For the text-containing cell, return its midpoint in [x, y] coordinate format. 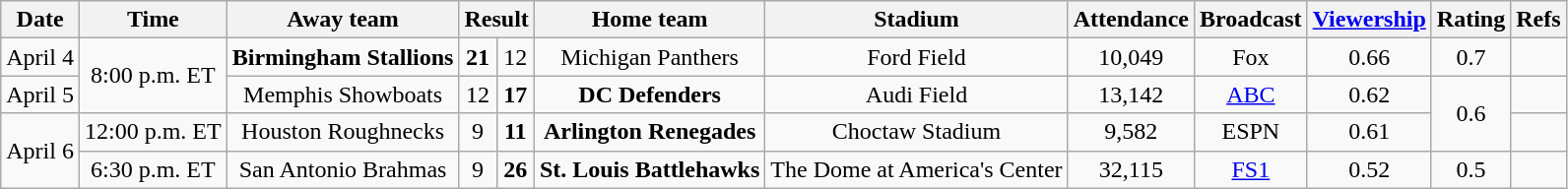
April 5 [40, 94]
26 [515, 169]
Arlington Renegades [649, 132]
Fox [1251, 57]
6:30 p.m. ET [153, 169]
0.52 [1369, 169]
DC Defenders [649, 94]
32,115 [1131, 169]
Audi Field [916, 94]
Memphis Showboats [343, 94]
Rating [1470, 20]
13,142 [1131, 94]
Date [40, 20]
Time [153, 20]
St. Louis Battlehawks [649, 169]
Michigan Panthers [649, 57]
Viewership [1369, 20]
April 6 [40, 151]
Houston Roughnecks [343, 132]
11 [515, 132]
0.62 [1369, 94]
12:00 p.m. ET [153, 132]
17 [515, 94]
Ford Field [916, 57]
0.6 [1470, 113]
0.7 [1470, 57]
Stadium [916, 20]
ESPN [1251, 132]
9,582 [1131, 132]
April 4 [40, 57]
Away team [343, 20]
0.66 [1369, 57]
Attendance [1131, 20]
The Dome at America's Center [916, 169]
Refs [1538, 20]
Result [496, 20]
FS1 [1251, 169]
8:00 p.m. ET [153, 76]
0.61 [1369, 132]
San Antonio Brahmas [343, 169]
Home team [649, 20]
21 [478, 57]
Birmingham Stallions [343, 57]
Broadcast [1251, 20]
10,049 [1131, 57]
ABC [1251, 94]
Choctaw Stadium [916, 132]
0.5 [1470, 169]
